Capture the cell that displays the provided text and extract its (x, y) central coordinate. 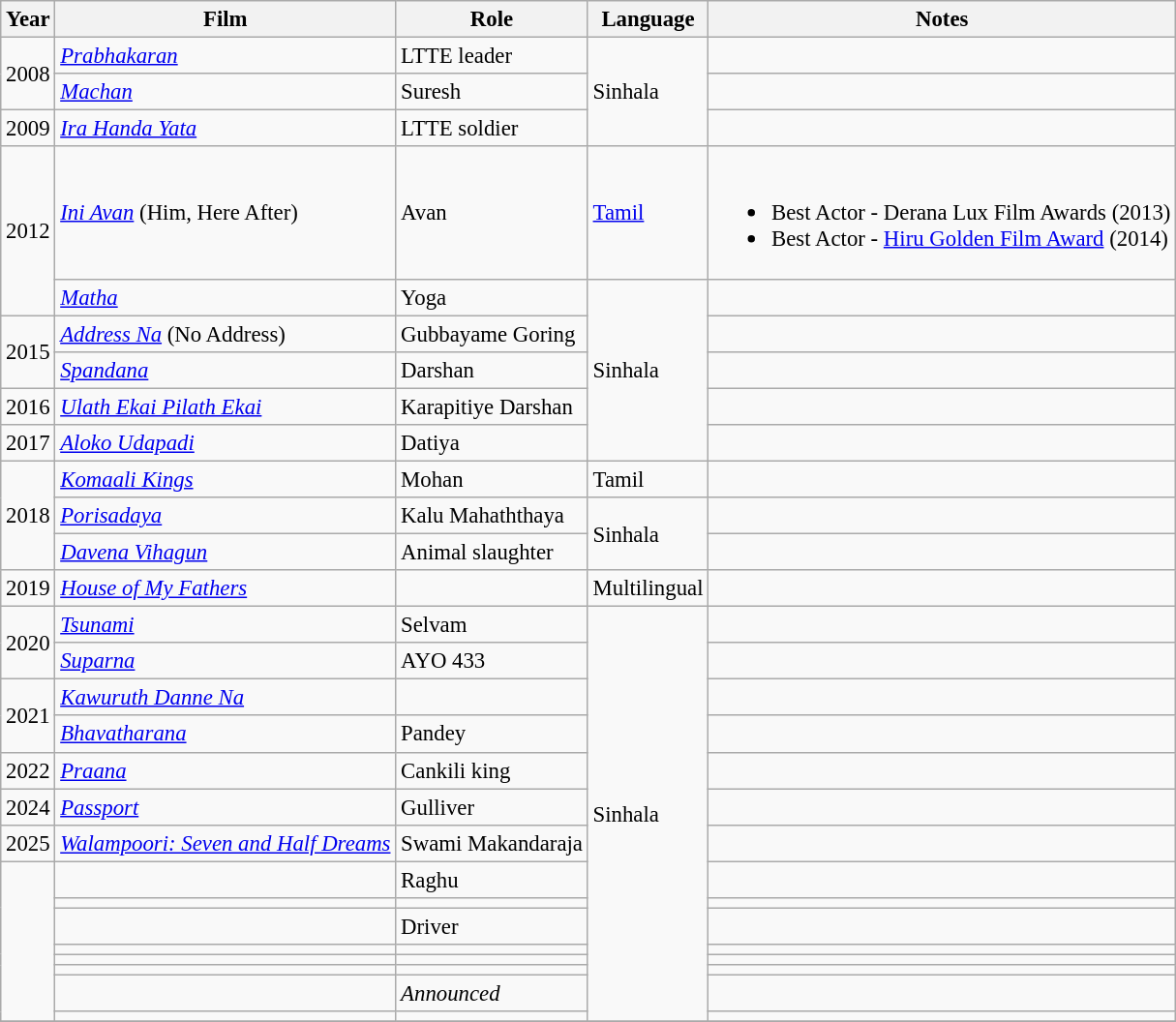
Address Na (No Address) (226, 334)
Tsunami (226, 625)
Ini Avan (Him, Here After) (226, 213)
Film (226, 19)
Praana (226, 770)
Ulath Ekai Pilath Ekai (226, 406)
Language (648, 19)
2018 (28, 515)
2008 (28, 74)
Walampoori: Seven and Half Dreams (226, 843)
2016 (28, 406)
2021 (28, 716)
Prabhakaran (226, 56)
Kawuruth Danne Na (226, 698)
2015 (28, 352)
Karapitiye Darshan (492, 406)
2025 (28, 843)
Kalu Mahaththaya (492, 516)
2012 (28, 230)
Komaali Kings (226, 479)
House of My Fathers (226, 588)
Pandey (492, 735)
Notes (943, 19)
Datiya (492, 443)
Avan (492, 213)
AYO 433 (492, 661)
Announced (492, 994)
2024 (28, 807)
Best Actor - Derana Lux Film Awards (2013)Best Actor - Hiru Golden Film Award (2014) (943, 213)
Bhavatharana (226, 735)
Aloko Udapadi (226, 443)
Porisadaya (226, 516)
Raghu (492, 880)
2019 (28, 588)
2022 (28, 770)
Machan (226, 92)
Swami Makandaraja (492, 843)
Cankili king (492, 770)
Spandana (226, 371)
Matha (226, 297)
Ira Handa Yata (226, 129)
Mohan (492, 479)
Year (28, 19)
Darshan (492, 371)
Gubbayame Goring (492, 334)
Multilingual (648, 588)
2009 (28, 129)
2017 (28, 443)
Animal slaughter (492, 553)
Yoga (492, 297)
Suresh (492, 92)
Driver (492, 926)
LTTE soldier (492, 129)
Gulliver (492, 807)
Passport (226, 807)
Davena Vihagun (226, 553)
LTTE leader (492, 56)
Suparna (226, 661)
Selvam (492, 625)
2020 (28, 643)
Role (492, 19)
